Scan for the cell matching the given text and deliver its [x, y] coordinate at center. 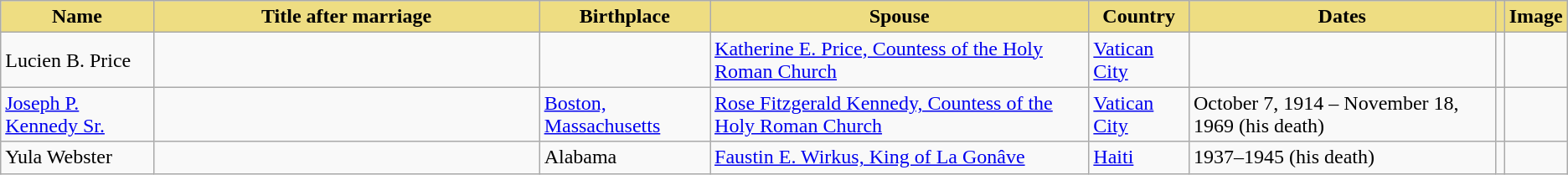
October 7, 1914 – November 18, 1969 (his death) [1342, 114]
Katherine E. Price, Countess of the Holy Roman Church [900, 60]
Name [77, 17]
Yula Webster [77, 157]
Lucien B. Price [77, 60]
Rose Fitzgerald Kennedy, Countess of the Holy Roman Church [900, 114]
Boston, Massachusetts [625, 114]
Faustin E. Wirkus, King of La Gonâve [900, 157]
Country [1139, 17]
Joseph P. Kennedy Sr. [77, 114]
Dates [1342, 17]
Title after marriage [347, 17]
Birthplace [625, 17]
1937–1945 (his death) [1342, 157]
Spouse [900, 17]
Image [1536, 17]
Haiti [1139, 157]
Alabama [625, 157]
